Identify which cell holds the provided text, then report its [X, Y] central coordinate. 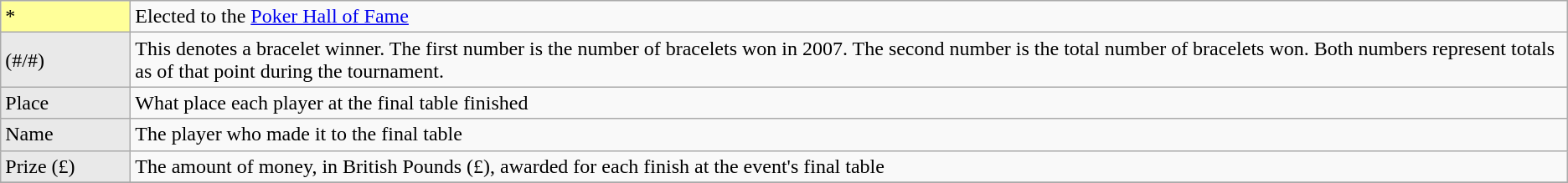
Place [65, 103]
* [65, 17]
Name [65, 135]
What place each player at the final table finished [849, 103]
(#/#) [65, 60]
Prize (£) [65, 166]
Elected to the Poker Hall of Fame [849, 17]
The player who made it to the final table [849, 135]
The amount of money, in British Pounds (£), awarded for each finish at the event's final table [849, 166]
